For the text-containing cell, return its midpoint in (X, Y) coordinate format. 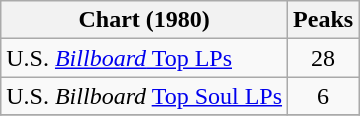
Chart (1980) (144, 20)
Peaks (324, 20)
28 (324, 58)
U.S. Billboard Top LPs (144, 58)
U.S. Billboard Top Soul LPs (144, 96)
6 (324, 96)
